Capture the cell that displays the provided text and extract its (x, y) central coordinate. 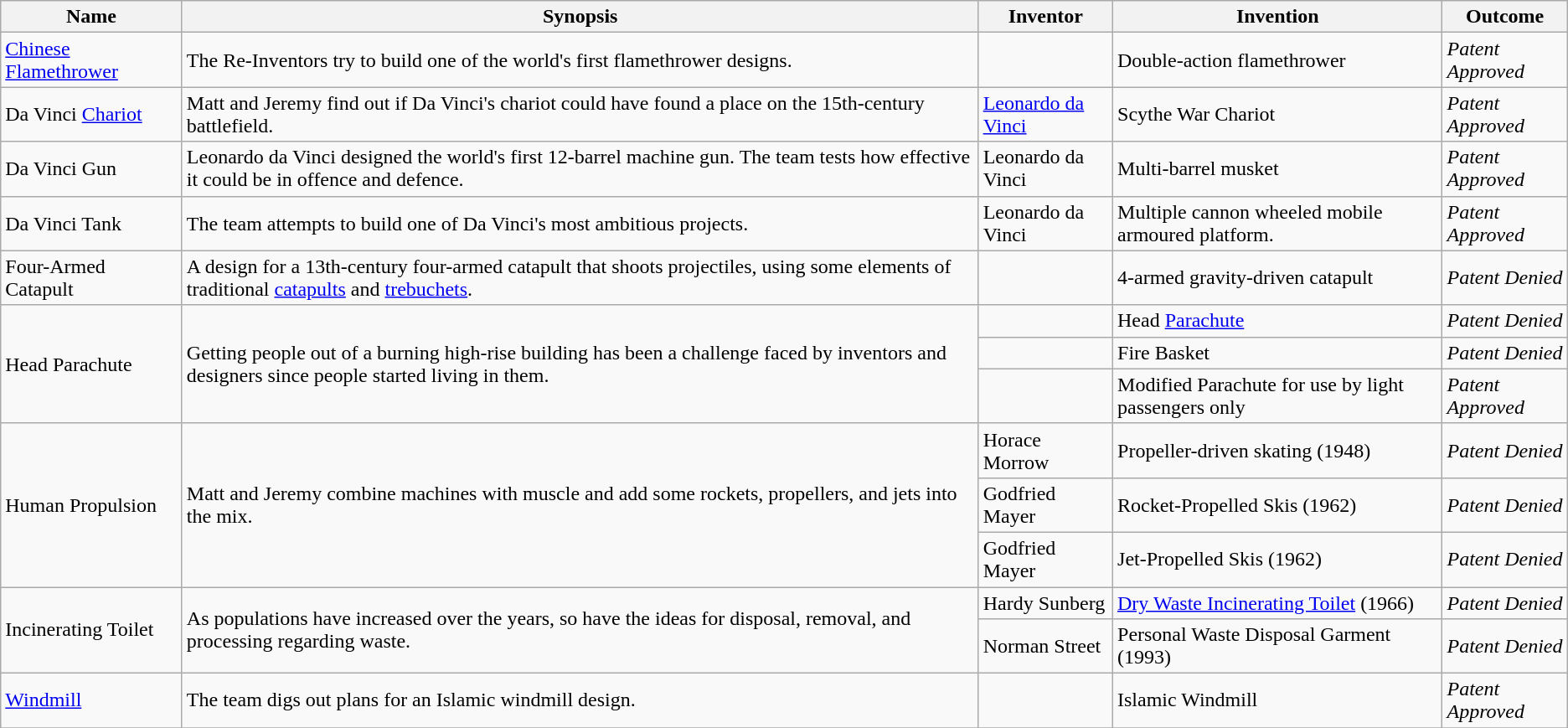
Human Propulsion (92, 504)
Personal Waste Disposal Garment (1993) (1278, 647)
Double-action flamethrower (1278, 60)
Hardy Sunberg (1045, 602)
Da Vinci Tank (92, 223)
Incinerating Toilet (92, 630)
Norman Street (1045, 647)
A design for a 13th-century four-armed catapult that shoots projectiles, using some elements of traditional catapults and trebuchets. (580, 278)
Rocket-Propelled Skis (1962) (1278, 504)
As populations have increased over the years, so have the ideas for disposal, removal, and processing regarding waste. (580, 630)
Matt and Jeremy combine machines with muscle and add some rockets, propellers, and jets into the mix. (580, 504)
Islamic Windmill (1278, 700)
Leonardo da Vinci designed the world's first 12-barrel machine gun. The team tests how effective it could be in offence and defence. (580, 169)
Da Vinci Gun (92, 169)
Multiple cannon wheeled mobile armoured platform. (1278, 223)
4-armed gravity-driven catapult (1278, 278)
Chinese Flamethrower (92, 60)
Da Vinci Chariot (92, 114)
Outcome (1504, 17)
Multi-barrel musket (1278, 169)
Matt and Jeremy find out if Da Vinci's chariot could have found a place on the 15th-century battlefield. (580, 114)
The team digs out plans for an Islamic windmill design. (580, 700)
Name (92, 17)
Inventor (1045, 17)
Scythe War Chariot (1278, 114)
Invention (1278, 17)
Propeller-driven skating (1948) (1278, 451)
Jet-Propelled Skis (1962) (1278, 560)
The team attempts to build one of Da Vinci's most ambitious projects. (580, 223)
Getting people out of a burning high-rise building has been a challenge faced by inventors and designers since people started living in them. (580, 364)
Horace Morrow (1045, 451)
Synopsis (580, 17)
Dry Waste Incinerating Toilet (1966) (1278, 602)
The Re-Inventors try to build one of the world's first flamethrower designs. (580, 60)
Windmill (92, 700)
Modified Parachute for use by light passengers only (1278, 395)
Four-Armed Catapult (92, 278)
Fire Basket (1278, 353)
